Return the (x, y) coordinate for the center point of the cell that contains the specified text.  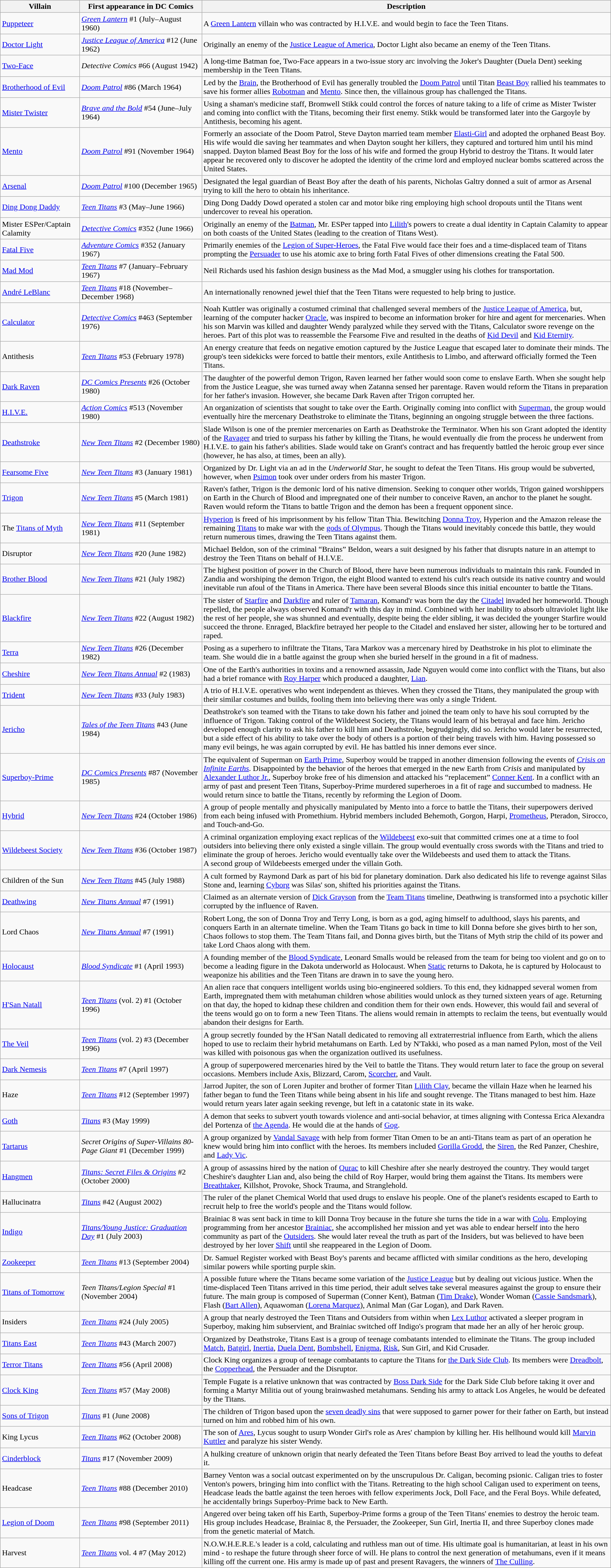
Trident (40, 695)
The Titans of Myth (40, 528)
Terra (40, 653)
Trigon (40, 498)
Blood Syndicate #1 (April 1993) (141, 966)
Mister ESPer/Captain Calamity (40, 228)
Teen Titans #7 (April 1997) (141, 1069)
King Lycus (40, 1437)
New Teen Titans #5 (March 1981) (141, 498)
Sons of Trigon (40, 1416)
H.I.V.E. (40, 412)
Puppeteer (40, 23)
New Teen Titans #11 (September 1981) (141, 528)
New Teen Titans #36 (October 1987) (141, 850)
Titans #42 (August 2002) (141, 1202)
Detective Comics #66 (August 1942) (141, 66)
DC Comics Presents #87 (November 1985) (141, 777)
Teen Titans #56 (April 2008) (141, 1364)
Cinderblock (40, 1458)
Titans: Secret Files & Origins #2 (October 2000) (141, 1176)
Titans #3 (May 1999) (141, 1120)
Headcase (40, 1488)
Description (406, 7)
Teen Titans/Legion Special #1 (November 2004) (141, 1292)
Originally an enemy of the Justice League of America, Doctor Light also became an enemy of the Teen Titans. (406, 44)
Teen Titans vol. 4 #7 (May 2012) (141, 1553)
Detective Comics #463 (September 1976) (141, 322)
Secret Origins of Super-Villains 80-Page Giant #1 (December 1999) (141, 1146)
Harvest (40, 1553)
Blackfire (40, 618)
Teen Titans #88 (December 2010) (141, 1488)
H'San Natall (40, 1005)
Two-Face (40, 66)
Holocaust (40, 966)
Titans #17 (November 2009) (141, 1458)
Mister Twister (40, 113)
Lord Chaos (40, 932)
Mento (40, 151)
Titans #1 (June 2008) (141, 1416)
Action Comics #513 (November 1980) (141, 412)
Teen Titans #7 (January–February 1967) (141, 271)
Teen Titans #13 (September 2004) (141, 1262)
Indigo (40, 1232)
Teen Titans #12 (September 1997) (141, 1095)
Brother Blood (40, 579)
A Green Lantern villain who was contracted by H.I.V.E. and would begin to face the Teen Titans. (406, 23)
Legion of Doom (40, 1523)
Teen Titans (vol. 2) #3 (December 1996) (141, 1044)
An internationally renowned jewel thief that the Teen Titans were requested to help bring to justice. (406, 292)
Haze (40, 1095)
Deathwing (40, 902)
Fatal Five (40, 249)
New Teen Titans #3 (January 1981) (141, 472)
Green Lantern #1 (July–August 1960) (141, 23)
Wildebeest Society (40, 850)
New Teen Titans #45 (July 1988) (141, 880)
Arsenal (40, 186)
DC Comics Presents #26 (October 1980) (141, 387)
Titans of Tomorrow (40, 1292)
Terror Titans (40, 1364)
Clock King (40, 1390)
A long-time Batman foe, Two-Face appears in a two-issue story arc involving the Joker's Daughter (Duela Dent) seeking membership in the Teen Titans. (406, 66)
Titans/Young Justice: Graduation Day #1 (July 2003) (141, 1232)
The Veil (40, 1044)
Teen Titans (vol. 2) #1 (October 1996) (141, 1005)
New Teen Titans #20 (June 1982) (141, 553)
Mad Mod (40, 271)
André LeBlanc (40, 292)
Teen Titans #98 (September 2011) (141, 1523)
New Teen Titans #22 (August 1982) (141, 618)
Neil Richards used his fashion design business as the Mad Mod, a smuggler using his clothes for transportation. (406, 271)
Hybrid (40, 816)
Dark Nemesis (40, 1069)
New Teen Titans #21 (July 1982) (141, 579)
Doctor Light (40, 44)
Teen Titans #3 (May–June 1966) (141, 207)
Children of the Sun (40, 880)
Titans East (40, 1344)
Cheshire (40, 673)
Adventure Comics #352 (January 1967) (141, 249)
Justice League of America #12 (June 1962) (141, 44)
Doom Patrol #86 (March 1964) (141, 87)
New Teen Titans Annual #2 (1983) (141, 673)
Brave and the Bold #54 (June–July 1964) (141, 113)
Dark Raven (40, 387)
Villain (40, 7)
Doom Patrol #91 (November 1964) (141, 151)
New Teen Titans #24 (October 1986) (141, 816)
New Teen Titans #2 (December 1980) (141, 442)
Ding Dong Daddy (40, 207)
Teen Titans #43 (March 2007) (141, 1344)
Hallucinatra (40, 1202)
Superboy-Prime (40, 777)
Jericho (40, 729)
New Teen Titans #26 (December 1982) (141, 653)
Disruptor (40, 553)
Deathstroke (40, 442)
Teen Titans #24 (July 2005) (141, 1322)
Teen Titans #57 (May 2008) (141, 1390)
Brotherhood of Evil (40, 87)
Hangmen (40, 1176)
Fearsome Five (40, 472)
A hulking creature of unknown origin that nearly defeated the Teen Titans before Beast Boy arrived to lead the youths to defeat it. (406, 1458)
Insiders (40, 1322)
First appearance in DC Comics (141, 7)
Zookeeper (40, 1262)
New Teen Titans #33 (July 1983) (141, 695)
Calculator (40, 322)
Teen Titans #18 (November–December 1968) (141, 292)
Goth (40, 1120)
Teen Titans #62 (October 2008) (141, 1437)
Tales of the Teen Titans #43 (June 1984) (141, 729)
Teen Titans #53 (February 1978) (141, 357)
Antithesis (40, 357)
Tartarus (40, 1146)
Doom Patrol #100 (December 1965) (141, 186)
Detective Comics #352 (June 1966) (141, 228)
